Return the (x, y) coordinate for the center point of the cell that contains the specified text.  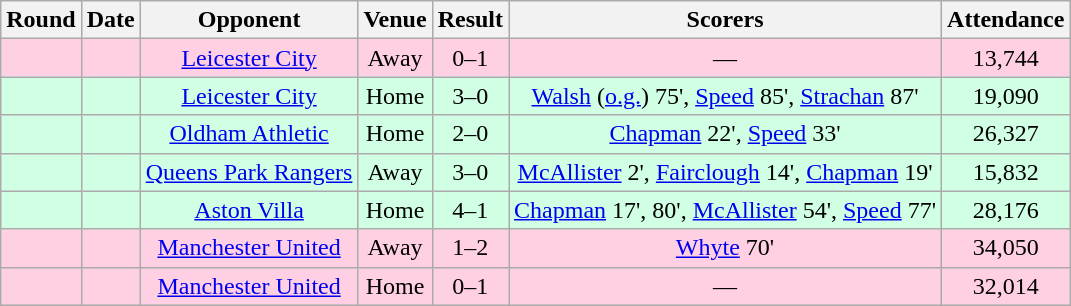
2–0 (470, 134)
34,050 (1006, 248)
Date (110, 20)
1–2 (470, 248)
Chapman 22', Speed 33' (726, 134)
19,090 (1006, 96)
Oldham Athletic (249, 134)
Venue (395, 20)
Queens Park Rangers (249, 172)
Walsh (o.g.) 75', Speed 85', Strachan 87' (726, 96)
Whyte 70' (726, 248)
13,744 (1006, 58)
Attendance (1006, 20)
Aston Villa (249, 210)
McAllister 2', Fairclough 14', Chapman 19' (726, 172)
Result (470, 20)
Chapman 17', 80', McAllister 54', Speed 77' (726, 210)
Round (41, 20)
15,832 (1006, 172)
32,014 (1006, 286)
Scorers (726, 20)
28,176 (1006, 210)
Opponent (249, 20)
4–1 (470, 210)
26,327 (1006, 134)
